Provide the [X, Y] coordinate of the cell's center where the given text is located.  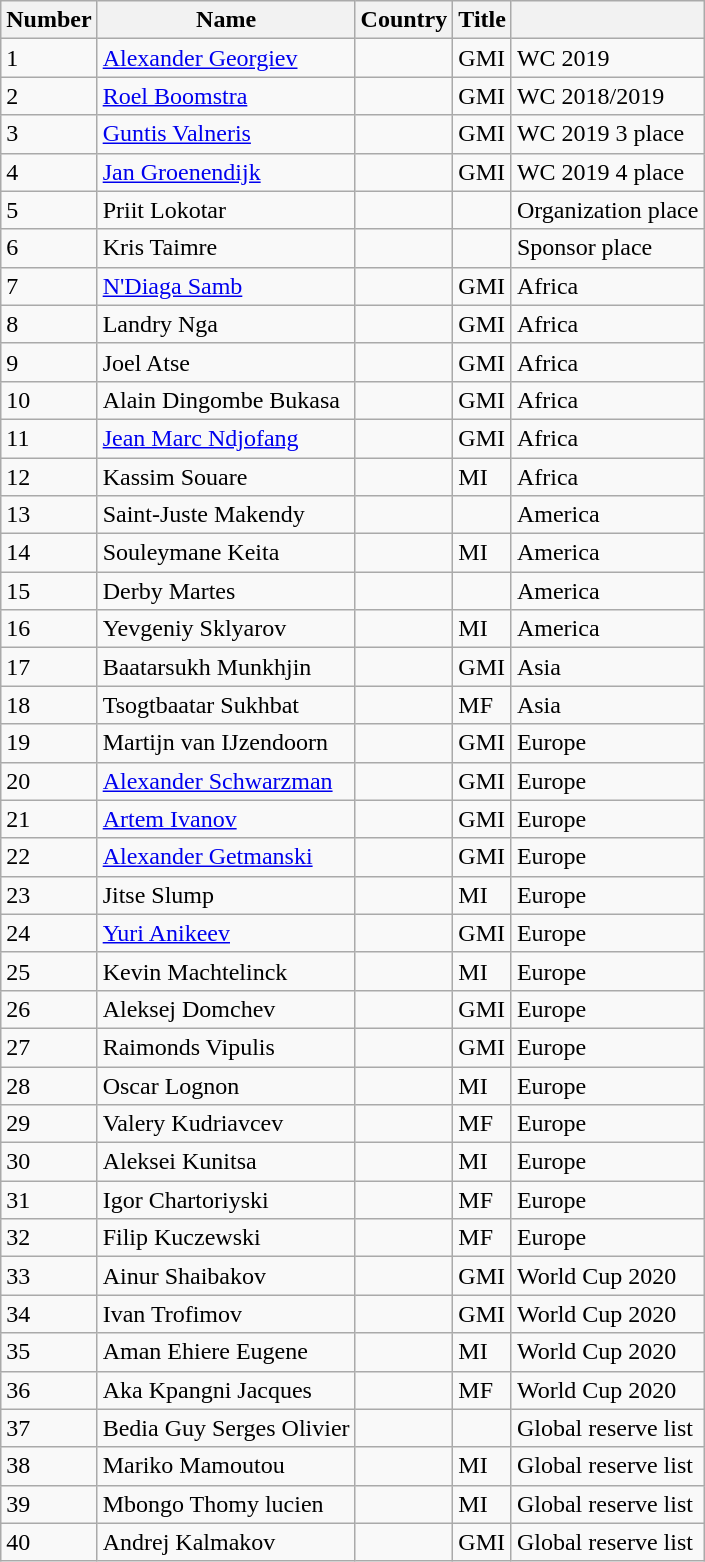
34 [49, 1314]
Martijn van IJzendoorn [226, 743]
Title [482, 20]
16 [49, 629]
15 [49, 591]
20 [49, 781]
Kris Taimre [226, 248]
Yuri Anikeev [226, 933]
Kevin Machtelinck [226, 971]
23 [49, 895]
WC 2019 4 place [608, 172]
1 [49, 58]
Saint-Juste Makendy [226, 515]
2 [49, 96]
32 [49, 1238]
21 [49, 819]
7 [49, 286]
19 [49, 743]
Aka Kpangni Jacques [226, 1390]
22 [49, 857]
12 [49, 477]
Jan Groenendijk [226, 172]
29 [49, 1124]
30 [49, 1162]
Country [404, 20]
37 [49, 1428]
Priit Lokotar [226, 210]
Name [226, 20]
13 [49, 515]
Artem Ivanov [226, 819]
Guntis Valneris [226, 134]
17 [49, 667]
Raimonds Vipulis [226, 1047]
39 [49, 1504]
26 [49, 1009]
Yevgeniy Sklyarov [226, 629]
Andrej Kalmakov [226, 1542]
11 [49, 438]
35 [49, 1352]
Souleymane Keita [226, 553]
Sponsor place [608, 248]
6 [49, 248]
Aleksei Kunitsa [226, 1162]
Mariko Mamoutou [226, 1466]
10 [49, 400]
Kassim Souare [226, 477]
25 [49, 971]
5 [49, 210]
Baatarsukh Munkhjin [226, 667]
Roel Boomstra [226, 96]
31 [49, 1200]
WC 2018/2019 [608, 96]
9 [49, 362]
Alexander Schwarzman [226, 781]
Ivan Trofimov [226, 1314]
Oscar Lognon [226, 1085]
Organization place [608, 210]
36 [49, 1390]
Bedia Guy Serges Olivier [226, 1428]
Igor Chartoriyski [226, 1200]
Number [49, 20]
WC 2019 3 place [608, 134]
24 [49, 933]
Tsogtbaatar Sukhbat [226, 705]
Mbongo Thomy lucien [226, 1504]
Jitse Slump [226, 895]
Ainur Shaibakov [226, 1276]
3 [49, 134]
Filip Kuczewski [226, 1238]
Valery Kudriavcev [226, 1124]
27 [49, 1047]
Alain Dingombe Bukasa [226, 400]
4 [49, 172]
Derby Martes [226, 591]
33 [49, 1276]
Alexander Georgiev [226, 58]
14 [49, 553]
8 [49, 324]
Jean Marc Ndjofang [226, 438]
40 [49, 1542]
Joel Atse [226, 362]
Alexander Getmanski [226, 857]
28 [49, 1085]
18 [49, 705]
Aleksej Domchev [226, 1009]
Aman Ehiere Eugene [226, 1352]
N'Diaga Samb [226, 286]
WC 2019 [608, 58]
38 [49, 1466]
Landry Nga [226, 324]
